Identify which cell holds the provided text, then report its (X, Y) central coordinate. 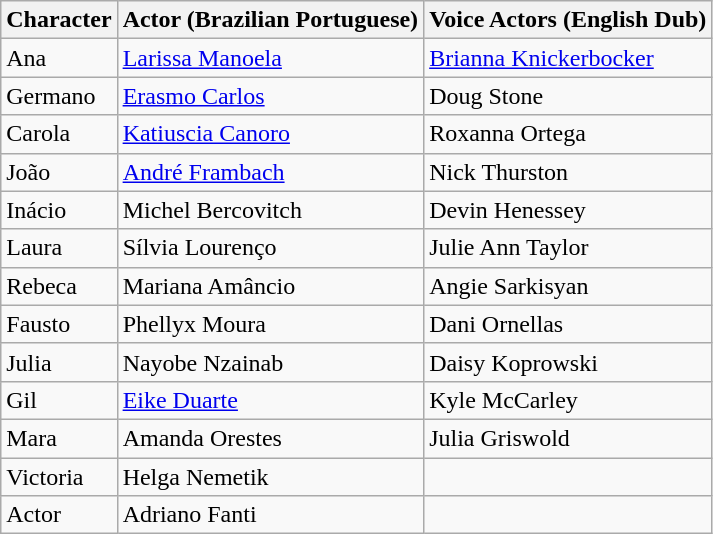
Nayobe Nzainab (270, 362)
Katiuscia Canoro (270, 134)
Erasmo Carlos (270, 96)
Dani Ornellas (568, 324)
André Frambach (270, 172)
Voice Actors (English Dub) (568, 20)
Larissa Manoela (270, 58)
Brianna Knickerbocker (568, 58)
Fausto (59, 324)
Carola (59, 134)
Angie Sarkisyan (568, 286)
Laura (59, 248)
Inácio (59, 210)
Kyle McCarley (568, 400)
Michel Bercovitch (270, 210)
Amanda Orestes (270, 438)
Doug Stone (568, 96)
João (59, 172)
Sílvia Lourenço (270, 248)
Actor (Brazilian Portuguese) (270, 20)
Julia Griswold (568, 438)
Gil (59, 400)
Ana (59, 58)
Nick Thurston (568, 172)
Victoria (59, 477)
Actor (59, 515)
Julia (59, 362)
Mara (59, 438)
Character (59, 20)
Devin Henessey (568, 210)
Julie Ann Taylor (568, 248)
Eike Duarte (270, 400)
Germano (59, 96)
Adriano Fanti (270, 515)
Rebeca (59, 286)
Mariana Amâncio (270, 286)
Phellyx Moura (270, 324)
Roxanna Ortega (568, 134)
Daisy Koprowski (568, 362)
Helga Nemetik (270, 477)
